Provide the [X, Y] coordinate of the cell's center where the given text is located.  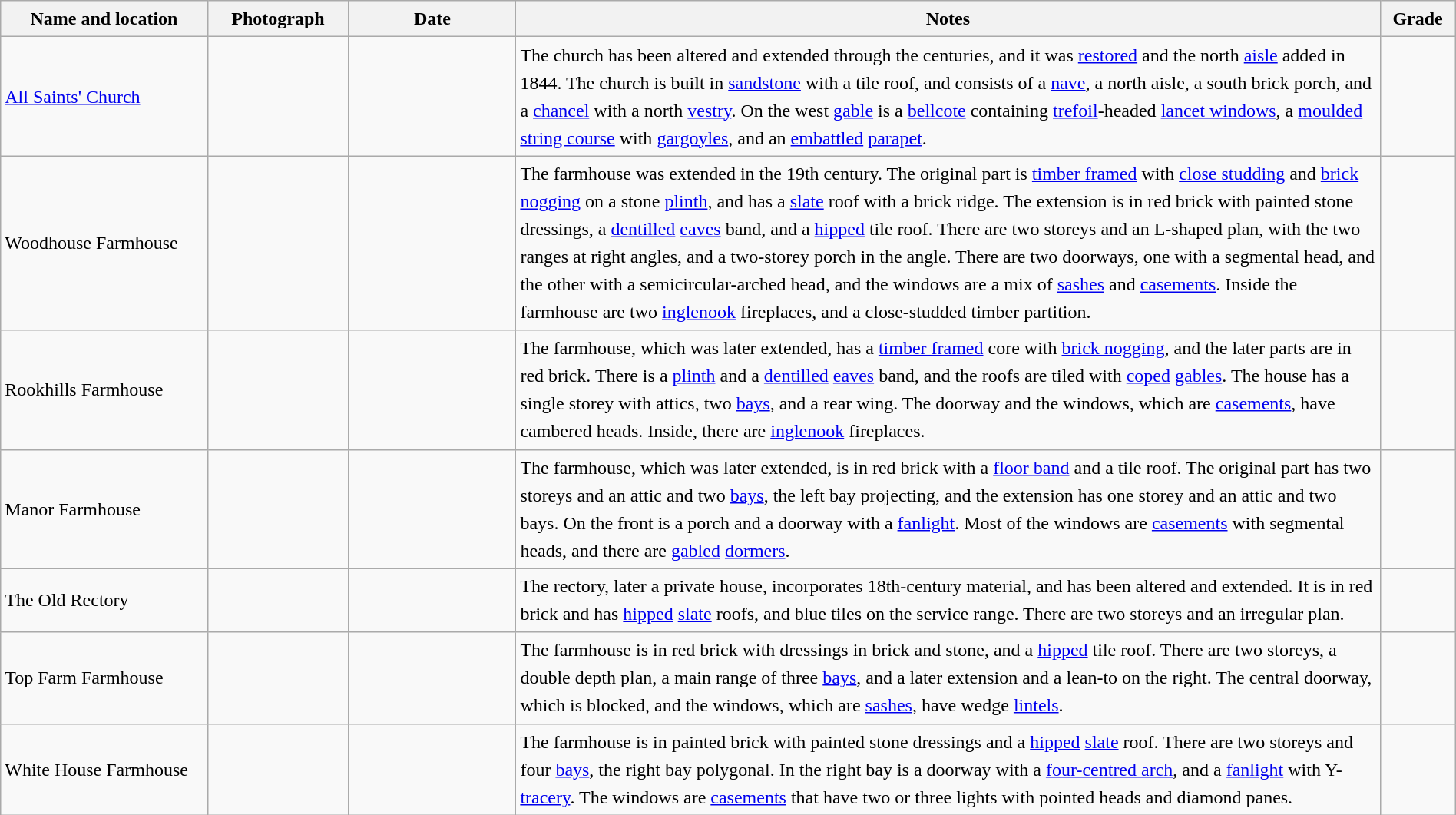
Notes [948, 18]
Photograph [278, 18]
Woodhouse Farmhouse [104, 243]
Date [432, 18]
All Saints' Church [104, 97]
Manor Farmhouse [104, 509]
Grade [1418, 18]
White House Farmhouse [104, 770]
Top Farm Farmhouse [104, 678]
Name and location [104, 18]
Rookhills Farmhouse [104, 390]
The Old Rectory [104, 601]
